Detect which cell encompasses the target text, then output its (X, Y) center coordinate. 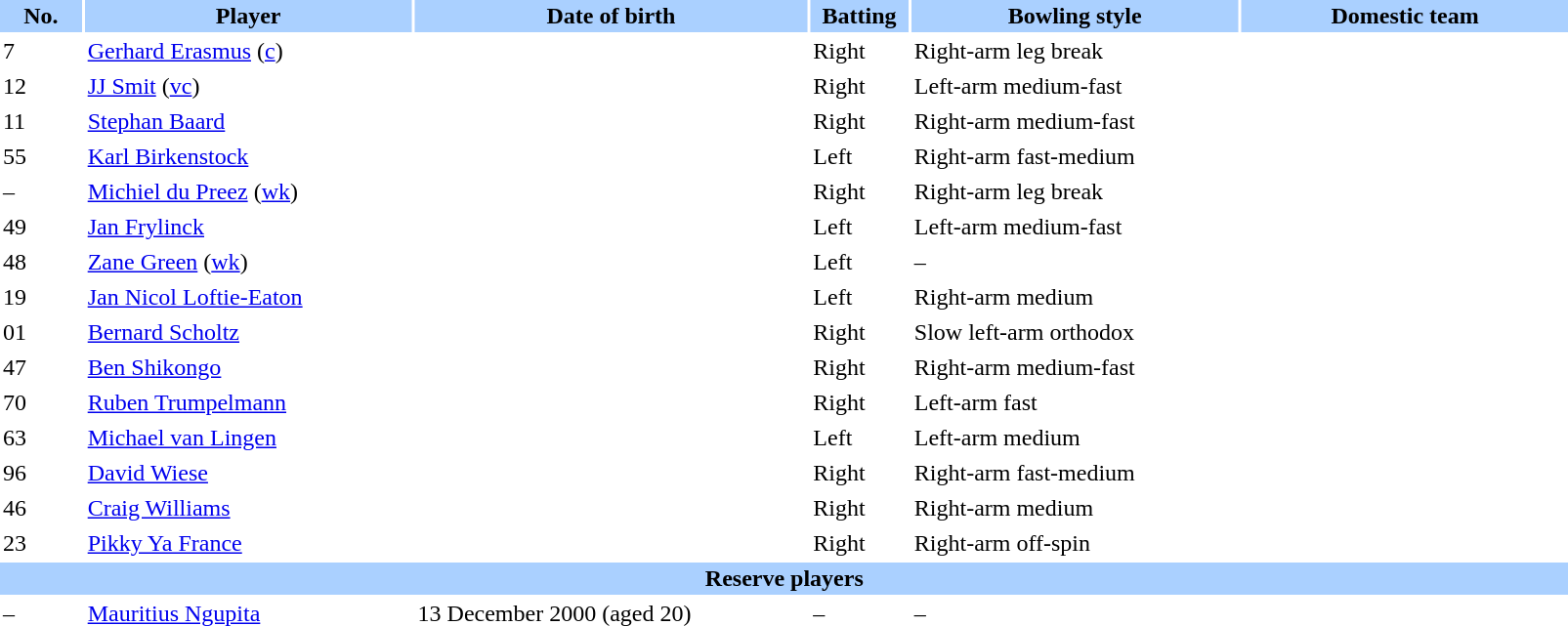
Ben Shikongo (248, 367)
Craig Williams (248, 508)
Date of birth (612, 16)
No. (41, 16)
Jan Frylinck (248, 227)
70 (41, 402)
Player (248, 16)
23 (41, 543)
12 (41, 86)
01 (41, 332)
Michiel du Preez (wk) (248, 191)
Slow left-arm orthodox (1075, 332)
Pikky Ya France (248, 543)
Karl Birkenstock (248, 156)
JJ Smit (vc) (248, 86)
Bernard Scholtz (248, 332)
63 (41, 438)
Left-arm fast (1075, 402)
Stephan Baard (248, 121)
David Wiese (248, 473)
11 (41, 121)
7 (41, 51)
Michael van Lingen (248, 438)
96 (41, 473)
49 (41, 227)
Right-arm off-spin (1075, 543)
Ruben Trumpelmann (248, 402)
Zane Green (wk) (248, 262)
47 (41, 367)
48 (41, 262)
Bowling style (1075, 16)
Gerhard Erasmus (c) (248, 51)
Batting (859, 16)
46 (41, 508)
55 (41, 156)
19 (41, 297)
Jan Nicol Loftie-Eaton (248, 297)
Left-arm medium (1075, 438)
